For the text-containing cell, return its midpoint in [X, Y] coordinate format. 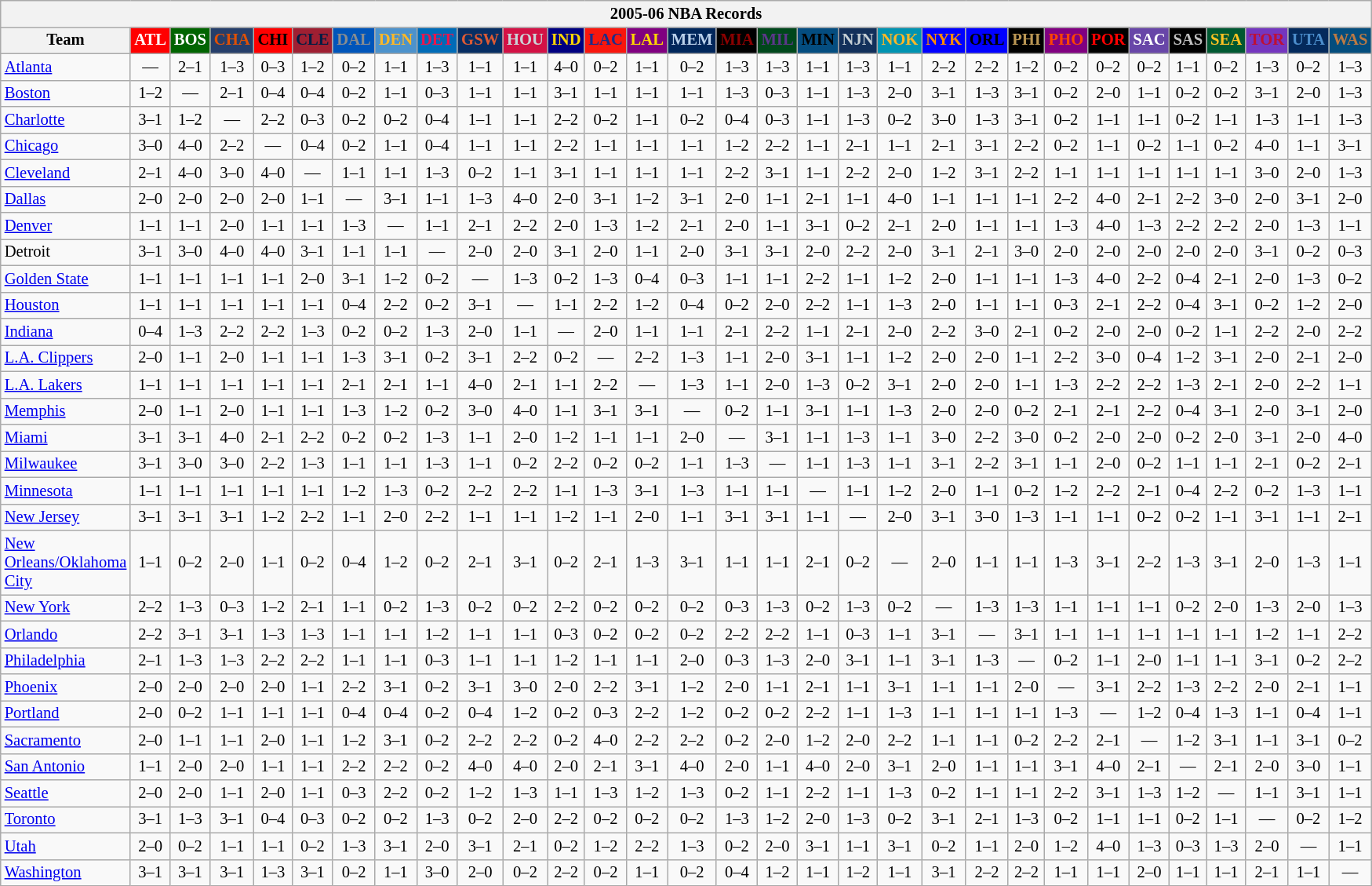
LAC [606, 40]
DET [437, 40]
Chicago [66, 146]
TOR [1267, 40]
NOK [901, 40]
MEM [692, 40]
NYK [944, 40]
DEN [395, 40]
Dallas [66, 199]
Golden State [66, 279]
POR [1108, 40]
Minnesota [66, 490]
San Antonio [66, 767]
Phoenix [66, 687]
Washington [66, 873]
HOU [526, 40]
New Orleans/Oklahoma City [66, 563]
LAL [647, 40]
New York [66, 607]
SAC [1148, 40]
Indiana [66, 332]
Detroit [66, 252]
Utah [66, 846]
Milwaukee [66, 464]
Cleveland [66, 173]
Atlanta [66, 67]
Seattle [66, 793]
Toronto [66, 819]
Boston [66, 93]
MIA [737, 40]
WAS [1350, 40]
SEA [1226, 40]
DAL [353, 40]
MIN [818, 40]
CHI [273, 40]
CLE [312, 40]
Team [66, 40]
L.A. Lakers [66, 385]
ORL [987, 40]
Denver [66, 225]
Charlotte [66, 120]
Memphis [66, 411]
CHA [232, 40]
Sacramento [66, 740]
UTA [1308, 40]
SAS [1188, 40]
BOS [190, 40]
Orlando [66, 634]
NJN [858, 40]
L.A. Clippers [66, 358]
Philadelphia [66, 661]
IND [566, 40]
PHO [1066, 40]
Portland [66, 713]
MIL [778, 40]
ATL [151, 40]
Houston [66, 305]
Miami [66, 437]
PHI [1026, 40]
GSW [480, 40]
2005-06 NBA Records [686, 13]
New Jersey [66, 517]
